Scan for the cell matching the given text and deliver its [x, y] coordinate at center. 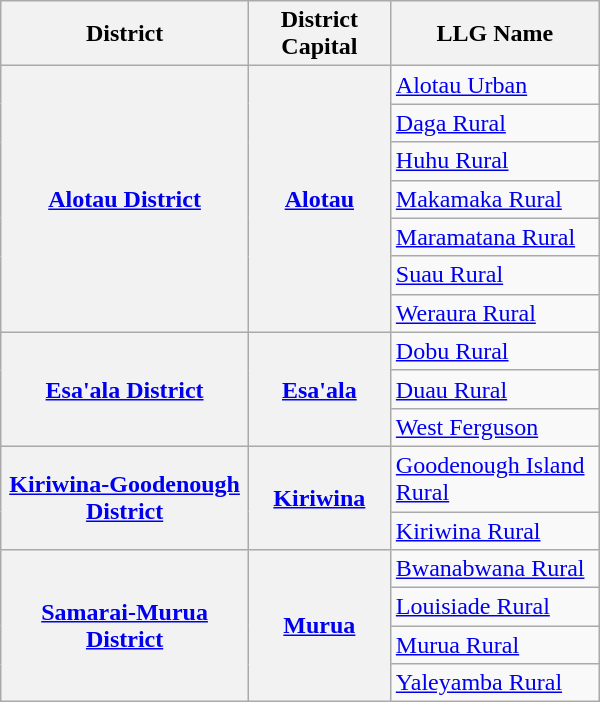
Louisiade Rural [494, 607]
Dobu Rural [494, 351]
West Ferguson [494, 427]
Esa'ala District [125, 389]
Goodenough Island Rural [494, 478]
Murua [319, 626]
Suau Rural [494, 275]
District Capital [319, 34]
Alotau District [125, 199]
Maramatana Rural [494, 237]
Huhu Rural [494, 161]
Esa'ala [319, 389]
Bwanabwana Rural [494, 569]
Alotau Urban [494, 85]
Kiriwina-Goodenough District [125, 498]
Weraura Rural [494, 313]
Kiriwina Rural [494, 531]
Makamaka Rural [494, 199]
Samarai-Murua District [125, 626]
Yaleyamba Rural [494, 683]
Daga Rural [494, 123]
Murua Rural [494, 645]
Duau Rural [494, 389]
LLG Name [494, 34]
District [125, 34]
Kiriwina [319, 498]
Alotau [319, 199]
